Determine the [X, Y] coordinate at the center of the cell enclosing the given text.  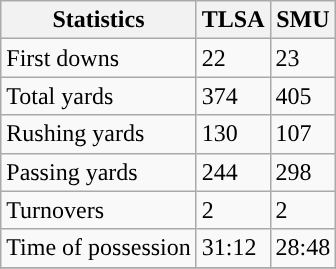
First downs [99, 58]
Statistics [99, 20]
28:48 [303, 248]
Turnovers [99, 210]
405 [303, 96]
107 [303, 134]
Passing yards [99, 172]
244 [233, 172]
Rushing yards [99, 134]
Total yards [99, 96]
298 [303, 172]
23 [303, 58]
22 [233, 58]
374 [233, 96]
Time of possession [99, 248]
130 [233, 134]
31:12 [233, 248]
TLSA [233, 20]
SMU [303, 20]
